Provide the (x, y) coordinate of the cell's center where the given text is located.  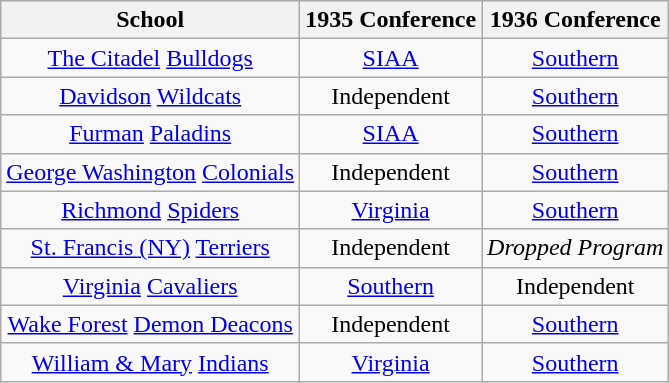
The Citadel Bulldogs (150, 58)
Wake Forest Demon Deacons (150, 324)
George Washington Colonials (150, 172)
Richmond Spiders (150, 210)
Dropped Program (576, 248)
Davidson Wildcats (150, 96)
Virginia Cavaliers (150, 286)
1935 Conference (391, 20)
1936 Conference (576, 20)
Furman Paladins (150, 134)
St. Francis (NY) Terriers (150, 248)
School (150, 20)
William & Mary Indians (150, 362)
